Capture the cell that displays the provided text and extract its (x, y) central coordinate. 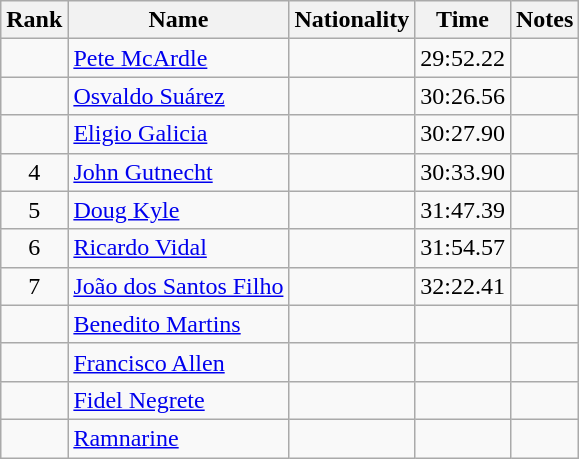
João dos Santos Filho (178, 286)
Ramnarine (178, 438)
Nationality (352, 20)
31:47.39 (463, 210)
32:22.41 (463, 286)
30:26.56 (463, 96)
Rank (34, 20)
4 (34, 172)
Time (463, 20)
John Gutnecht (178, 172)
7 (34, 286)
Eligio Galicia (178, 134)
6 (34, 248)
Francisco Allen (178, 362)
30:27.90 (463, 134)
Osvaldo Suárez (178, 96)
30:33.90 (463, 172)
Pete McArdle (178, 58)
29:52.22 (463, 58)
Ricardo Vidal (178, 248)
Fidel Negrete (178, 400)
5 (34, 210)
Notes (544, 20)
Name (178, 20)
31:54.57 (463, 248)
Doug Kyle (178, 210)
Benedito Martins (178, 324)
